From the cell containing the given text, extract its center point as (x, y) coordinate. 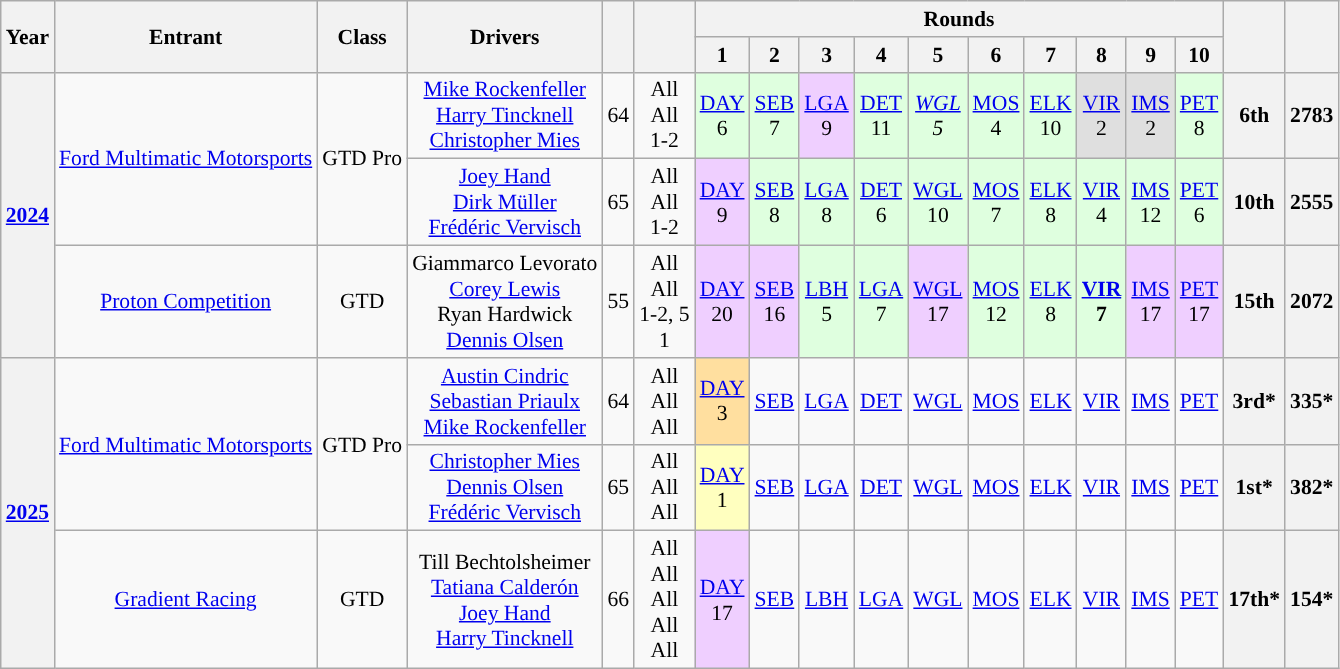
Class (362, 36)
10 (1200, 55)
Christopher Mies Dennis Olsen Frédéric Vervisch (504, 488)
DAY1 (722, 488)
9 (1150, 55)
2 (775, 55)
Mike Rockenfeller Harry Tincknell Christopher Mies (504, 116)
AllAll1-2, 51 (664, 302)
DAY17 (722, 600)
VIR7 (1102, 302)
Proton Competition (186, 302)
DET6 (881, 202)
SEB7 (775, 116)
DAY9 (722, 202)
IMS2 (1150, 116)
8 (1102, 55)
DAY6 (722, 116)
5 (938, 55)
PET8 (1200, 116)
DAY20 (722, 302)
382* (1312, 488)
Austin Cindric Sebastian Priaulx Mike Rockenfeller (504, 402)
PET6 (1200, 202)
1 (722, 55)
MOS12 (996, 302)
4 (881, 55)
LGA9 (826, 116)
55 (618, 302)
335* (1312, 402)
MOS7 (996, 202)
VIR2 (1102, 116)
2783 (1312, 116)
IMS17 (1150, 302)
66 (618, 600)
Drivers (504, 36)
154* (1312, 600)
2555 (1312, 202)
17th* (1254, 600)
SEB16 (775, 302)
ELK10 (1050, 116)
IMS12 (1150, 202)
DET11 (881, 116)
15th (1254, 302)
SEB8 (775, 202)
Gradient Racing (186, 600)
DAY3 (722, 402)
3rd* (1254, 402)
2024 (28, 214)
PET17 (1200, 302)
6th (1254, 116)
VIR4 (1102, 202)
WGL10 (938, 202)
7 (1050, 55)
LGA7 (881, 302)
MOS4 (996, 116)
Rounds (960, 19)
LGA8 (826, 202)
2025 (28, 514)
Entrant (186, 36)
6 (996, 55)
Till Bechtolsheimer Tatiana Calderón Joey Hand Harry Tincknell (504, 600)
Giammarco Levorato Corey Lewis Ryan Hardwick Dennis Olsen (504, 302)
Year (28, 36)
2072 (1312, 302)
WGL17 (938, 302)
LBH (826, 600)
3 (826, 55)
Joey Hand Dirk Müller Frédéric Vervisch (504, 202)
1st* (1254, 488)
AllAllAllAllAll (664, 600)
WGL5 (938, 116)
LBH5 (826, 302)
10th (1254, 202)
